Extract the (X, Y) coordinate from the center of the cell holding the provided text.  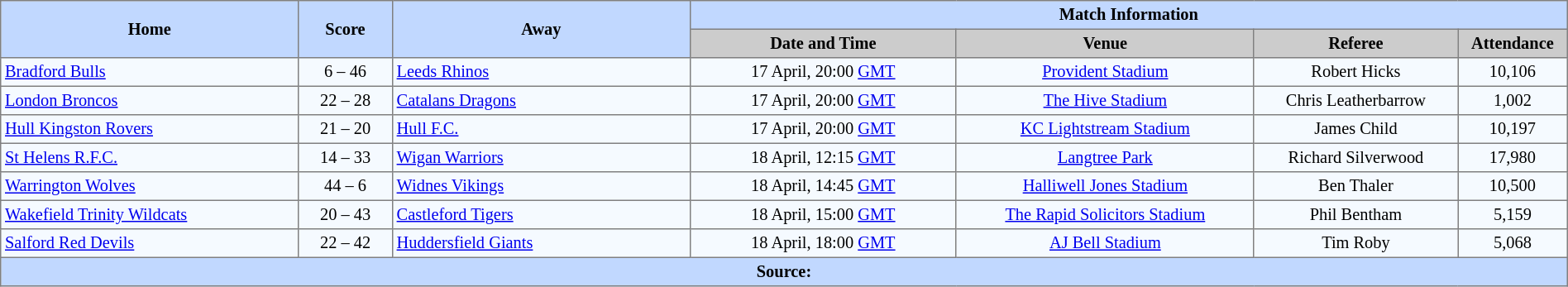
Leeds Rhinos (541, 72)
The Hive Stadium (1105, 100)
Catalans Dragons (541, 100)
Chris Leatherbarrow (1355, 100)
Hull Kingston Rovers (150, 129)
44 – 6 (346, 186)
14 – 33 (346, 157)
Venue (1105, 43)
22 – 28 (346, 100)
Attendance (1513, 43)
Bradford Bulls (150, 72)
Wakefield Trinity Wildcats (150, 214)
22 – 42 (346, 243)
20 – 43 (346, 214)
The Rapid Solicitors Stadium (1105, 214)
Provident Stadium (1105, 72)
Halliwell Jones Stadium (1105, 186)
Date and Time (823, 43)
5,068 (1513, 243)
17,980 (1513, 157)
10,106 (1513, 72)
KC Lightstream Stadium (1105, 129)
London Broncos (150, 100)
Score (346, 30)
10,197 (1513, 129)
Huddersfield Giants (541, 243)
6 – 46 (346, 72)
18 April, 14:45 GMT (823, 186)
Home (150, 30)
James Child (1355, 129)
St Helens R.F.C. (150, 157)
18 April, 12:15 GMT (823, 157)
5,159 (1513, 214)
Away (541, 30)
Warrington Wolves (150, 186)
Phil Bentham (1355, 214)
Match Information (1128, 15)
Widnes Vikings (541, 186)
21 – 20 (346, 129)
18 April, 18:00 GMT (823, 243)
Robert Hicks (1355, 72)
Salford Red Devils (150, 243)
18 April, 15:00 GMT (823, 214)
Ben Thaler (1355, 186)
Wigan Warriors (541, 157)
Referee (1355, 43)
Source: (784, 271)
Langtree Park (1105, 157)
10,500 (1513, 186)
Hull F.C. (541, 129)
AJ Bell Stadium (1105, 243)
Tim Roby (1355, 243)
1,002 (1513, 100)
Richard Silverwood (1355, 157)
Castleford Tigers (541, 214)
